Identify which cell holds the provided text, then report its [X, Y] central coordinate. 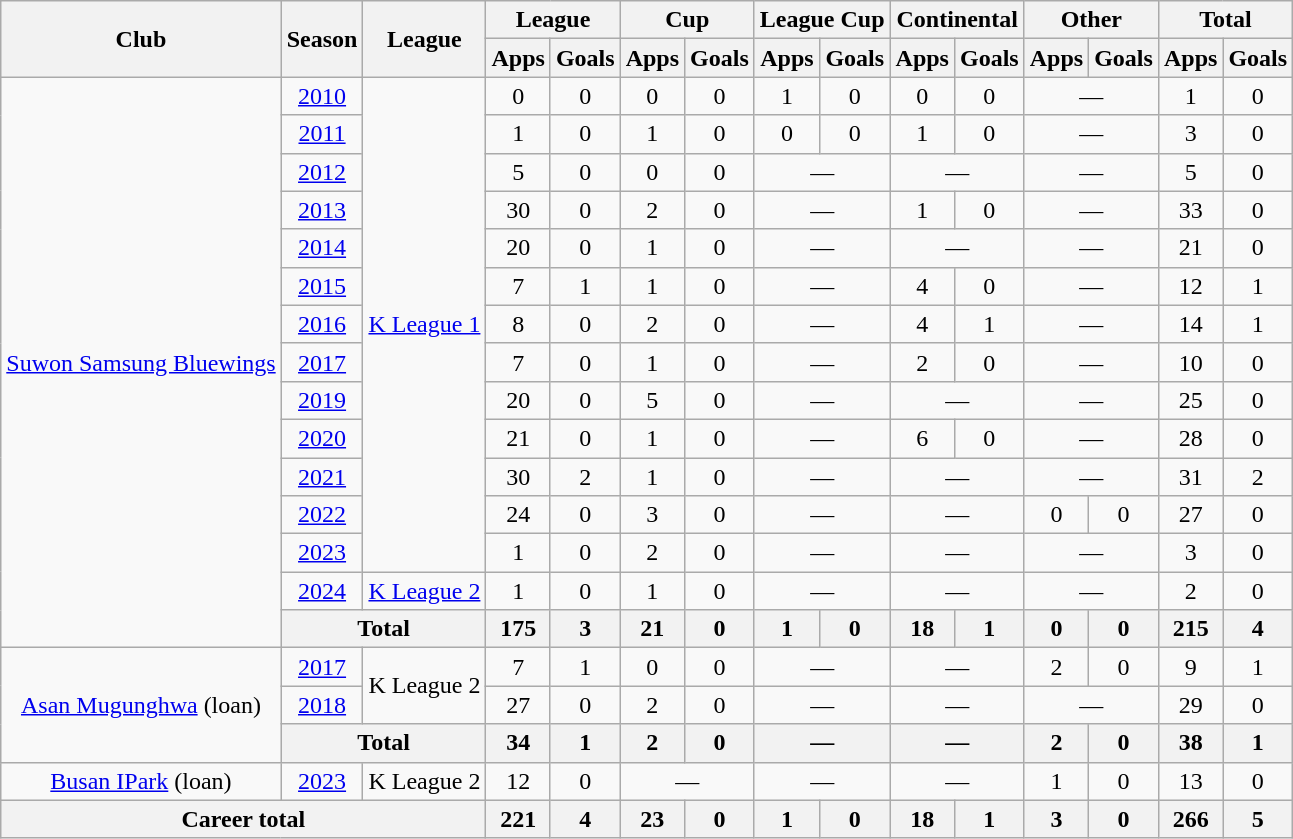
Club [141, 39]
2011 [322, 134]
2021 [322, 477]
2012 [322, 172]
2020 [322, 438]
6 [922, 438]
13 [1190, 781]
Career total [244, 819]
Other [1091, 20]
8 [518, 324]
League Cup [822, 20]
2014 [322, 248]
10 [1190, 362]
28 [1190, 438]
23 [652, 819]
33 [1190, 210]
175 [518, 629]
38 [1190, 743]
Continental [957, 20]
2019 [322, 400]
2013 [322, 210]
9 [1190, 667]
Season [322, 39]
2024 [322, 591]
24 [518, 515]
14 [1190, 324]
K League 1 [424, 324]
266 [1190, 819]
Suwon Samsung Bluewings [141, 362]
2022 [322, 515]
34 [518, 743]
29 [1190, 705]
2015 [322, 286]
2018 [322, 705]
221 [518, 819]
31 [1190, 477]
25 [1190, 400]
Busan IPark (loan) [141, 781]
2010 [322, 96]
2016 [322, 324]
215 [1190, 629]
Asan Mugunghwa (loan) [141, 705]
Cup [687, 20]
